Capture the cell that displays the provided text and extract its (X, Y) central coordinate. 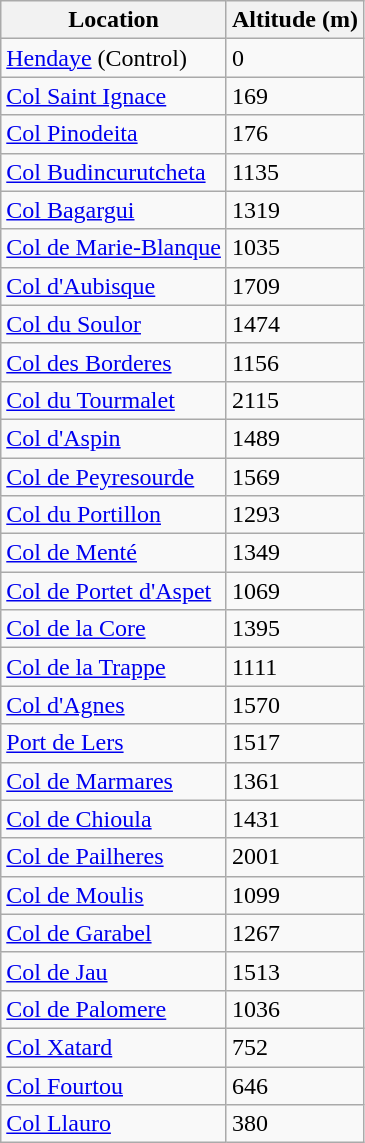
1569 (294, 477)
Col d'Agnes (114, 705)
Col de Marie-Blanque (114, 248)
Col Budincurutcheta (114, 172)
Col d'Aubisque (114, 286)
Col de Chioula (114, 819)
1293 (294, 515)
380 (294, 1124)
1489 (294, 438)
1395 (294, 629)
Col des Borderes (114, 362)
Col Bagargui (114, 210)
2001 (294, 857)
1099 (294, 895)
Col de la Core (114, 629)
Col du Tourmalet (114, 400)
Col du Portillon (114, 515)
Col de Moulis (114, 895)
1135 (294, 172)
1319 (294, 210)
1267 (294, 933)
Col d'Aspin (114, 438)
1035 (294, 248)
1517 (294, 743)
Col Saint Ignace (114, 96)
1709 (294, 286)
1111 (294, 667)
Port de Lers (114, 743)
646 (294, 1085)
1570 (294, 705)
Col de Marmares (114, 781)
Col Fourtou (114, 1085)
Col Xatard (114, 1047)
752 (294, 1047)
Col de Portet d'Aspet (114, 591)
1361 (294, 781)
1036 (294, 1009)
1474 (294, 324)
Col de Peyresourde (114, 477)
Hendaye (Control) (114, 58)
Location (114, 20)
0 (294, 58)
Col de la Trappe (114, 667)
Col de Menté (114, 553)
Col Pinodeita (114, 134)
1349 (294, 553)
176 (294, 134)
2115 (294, 400)
169 (294, 96)
Col de Garabel (114, 933)
1513 (294, 971)
Col de Pailheres (114, 857)
Col Llauro (114, 1124)
1431 (294, 819)
Altitude (m) (294, 20)
1069 (294, 591)
Col du Soulor (114, 324)
Col de Jau (114, 971)
Col de Palomere (114, 1009)
1156 (294, 362)
